Provide the (x, y) coordinate of the cell's center where the given text is located.  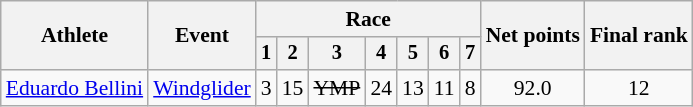
5 (413, 54)
24 (381, 88)
Event (202, 36)
92.0 (533, 88)
4 (381, 54)
15 (293, 88)
Eduardo Bellini (74, 88)
13 (413, 88)
7 (470, 54)
1 (266, 54)
Windglider (202, 88)
12 (639, 88)
Net points (533, 36)
6 (444, 54)
2 (293, 54)
11 (444, 88)
Race (368, 19)
YMP (336, 88)
Final rank (639, 36)
8 (470, 88)
Athlete (74, 36)
